Return the [X, Y] coordinate for the center point of the cell that contains the specified text.  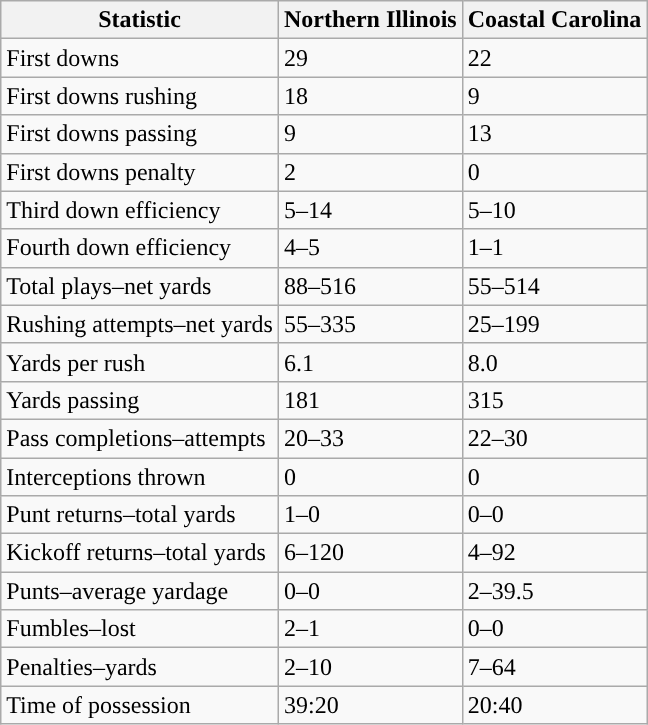
13 [554, 134]
6–120 [370, 553]
25–199 [554, 324]
5–14 [370, 210]
Statistic [140, 20]
181 [370, 400]
8.0 [554, 362]
20–33 [370, 438]
4–5 [370, 248]
First downs passing [140, 134]
55–514 [554, 286]
39:20 [370, 705]
Punts–average yardage [140, 591]
2 [370, 172]
Total plays–net yards [140, 286]
7–64 [554, 667]
55–335 [370, 324]
4–92 [554, 553]
Fumbles–lost [140, 629]
Punt returns–total yards [140, 515]
Interceptions thrown [140, 477]
Kickoff returns–total yards [140, 553]
2–10 [370, 667]
Third down efficiency [140, 210]
315 [554, 400]
Yards passing [140, 400]
Time of possession [140, 705]
First downs rushing [140, 96]
Rushing attempts–net yards [140, 324]
Yards per rush [140, 362]
Northern Illinois [370, 20]
Pass completions–attempts [140, 438]
88–516 [370, 286]
22 [554, 58]
18 [370, 96]
Fourth down efficiency [140, 248]
Coastal Carolina [554, 20]
20:40 [554, 705]
22–30 [554, 438]
2–39.5 [554, 591]
6.1 [370, 362]
2–1 [370, 629]
First downs penalty [140, 172]
Penalties–yards [140, 667]
29 [370, 58]
1–0 [370, 515]
1–1 [554, 248]
First downs [140, 58]
5–10 [554, 210]
